Output the [x, y] coordinate of the center of the cell containing the given text.  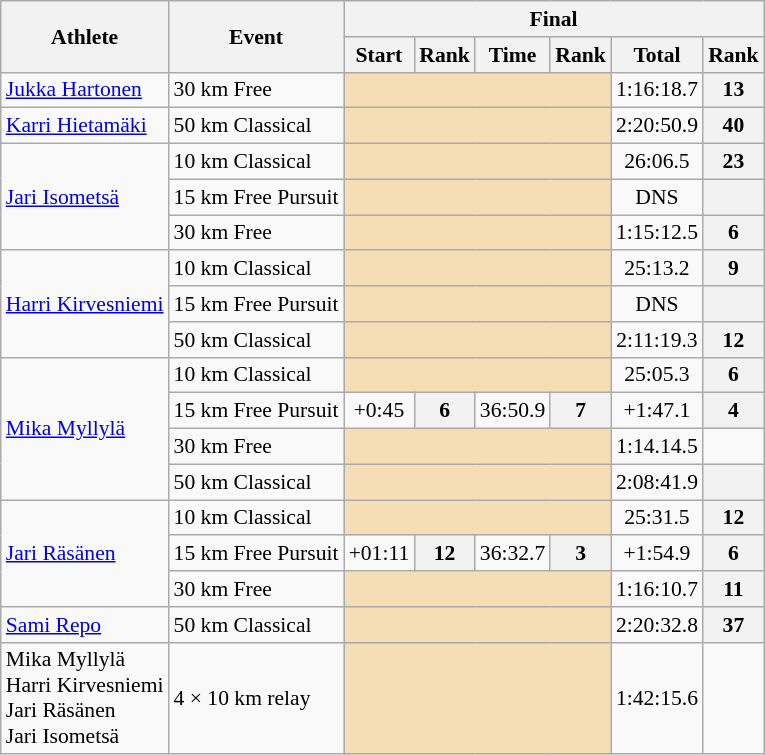
23 [734, 162]
Final [554, 19]
Jari Isometsä [85, 198]
1:16:10.7 [657, 589]
Karri Hietamäki [85, 126]
11 [734, 589]
36:50.9 [512, 411]
Sami Repo [85, 625]
+1:47.1 [657, 411]
Harri Kirvesniemi [85, 304]
2:11:19.3 [657, 340]
1:42:15.6 [657, 698]
+01:11 [380, 554]
4 × 10 km relay [256, 698]
2:08:41.9 [657, 482]
36:32.7 [512, 554]
1:16:18.7 [657, 90]
Athlete [85, 36]
7 [580, 411]
2:20:50.9 [657, 126]
Time [512, 55]
25:13.2 [657, 269]
4 [734, 411]
26:06.5 [657, 162]
Jukka Hartonen [85, 90]
37 [734, 625]
13 [734, 90]
25:05.3 [657, 375]
9 [734, 269]
+0:45 [380, 411]
Event [256, 36]
1:15:12.5 [657, 233]
Mika MyllyläHarri KirvesniemiJari RäsänenJari Isometsä [85, 698]
Mika Myllylä [85, 428]
Start [380, 55]
40 [734, 126]
25:31.5 [657, 518]
3 [580, 554]
2:20:32.8 [657, 625]
1:14.14.5 [657, 447]
Jari Räsänen [85, 554]
Total [657, 55]
+1:54.9 [657, 554]
